Extract the [x, y] coordinate from the center of the cell holding the provided text.  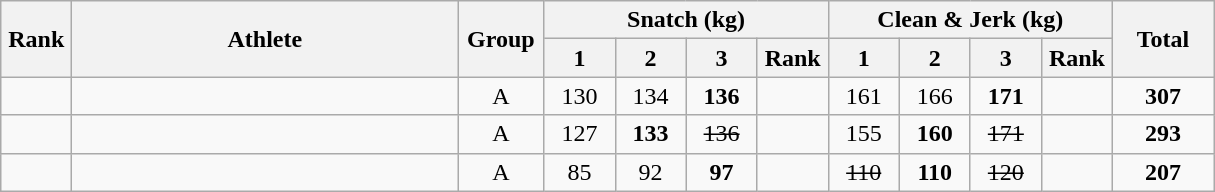
97 [722, 172]
120 [1006, 172]
166 [934, 96]
160 [934, 134]
Athlete [265, 39]
307 [1162, 96]
92 [650, 172]
Group [501, 39]
85 [580, 172]
Clean & Jerk (kg) [970, 20]
134 [650, 96]
Snatch (kg) [686, 20]
Total [1162, 39]
133 [650, 134]
130 [580, 96]
161 [864, 96]
207 [1162, 172]
155 [864, 134]
293 [1162, 134]
127 [580, 134]
